Pinpoint the cell where the given text exists, returning its (x, y) midpoint coordinate. 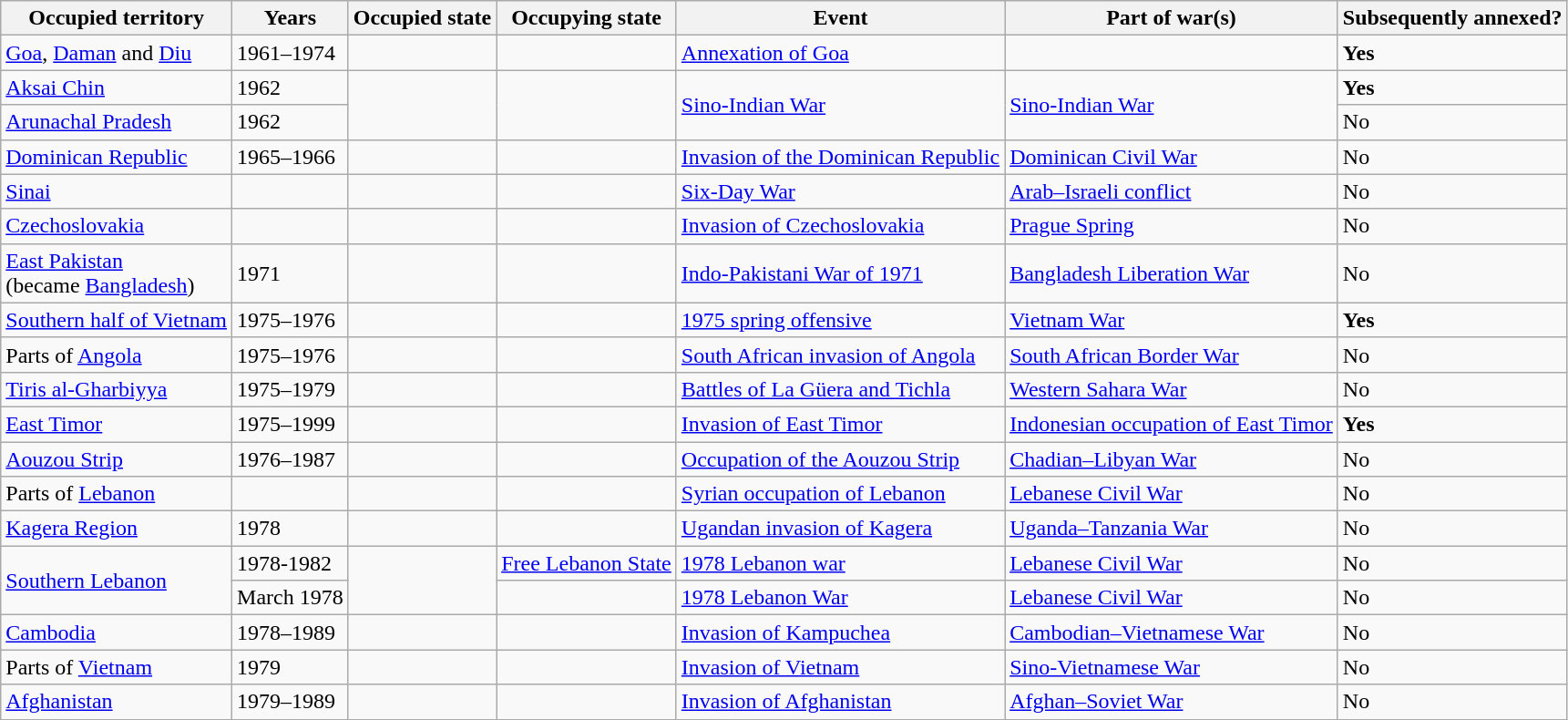
Indonesian occupation of East Timor (1172, 424)
Years (291, 18)
Occupation of the Aouzou Strip (840, 458)
Aouzou Strip (117, 458)
Parts of Vietnam (117, 667)
Battles of La Güera and Tichla (840, 389)
Southern Lebanon (117, 581)
South African Border War (1172, 355)
Tiris al-Gharbiyya (117, 389)
Part of war(s) (1172, 18)
Bangladesh Liberation War (1172, 273)
Sinai (117, 191)
Occupying state (587, 18)
1971 (291, 273)
Sino-Vietnamese War (1172, 667)
Goa, Daman and Diu (117, 53)
Chadian–Libyan War (1172, 458)
Ugandan invasion of Kagera (840, 529)
Afghanistan (117, 702)
Kagera Region (117, 529)
East Pakistan(became Bangladesh) (117, 273)
Dominican Republic (117, 157)
Aksai Chin (117, 87)
1978 Lebanon war (840, 563)
March 1978 (291, 598)
South African invasion of Angola (840, 355)
1975 spring offensive (840, 320)
Invasion of Kampuchea (840, 633)
Invasion of the Dominican Republic (840, 157)
1976–1987 (291, 458)
Invasion of Afghanistan (840, 702)
1978-1982 (291, 563)
Uganda–Tanzania War (1172, 529)
Occupied territory (117, 18)
Invasion of Vietnam (840, 667)
Arab–Israeli conflict (1172, 191)
Southern half of Vietnam (117, 320)
Cambodia (117, 633)
East Timor (117, 424)
1978–1989 (291, 633)
1961–1974 (291, 53)
Prague Spring (1172, 226)
Event (840, 18)
1975–1999 (291, 424)
1965–1966 (291, 157)
Afghan–Soviet War (1172, 702)
Parts of Angola (117, 355)
Annexation of Goa (840, 53)
Western Sahara War (1172, 389)
Invasion of Czechoslovakia (840, 226)
Free Lebanon State (587, 563)
Arunachal Pradesh (117, 122)
1979 (291, 667)
Syrian occupation of Lebanon (840, 494)
1978 (291, 529)
1978 Lebanon War (840, 598)
1979–1989 (291, 702)
Subsequently annexed? (1452, 18)
Czechoslovakia (117, 226)
Cambodian–Vietnamese War (1172, 633)
Dominican Civil War (1172, 157)
Occupied state (422, 18)
Six-Day War (840, 191)
Parts of Lebanon (117, 494)
Vietnam War (1172, 320)
Invasion of East Timor (840, 424)
Indo-Pakistani War of 1971 (840, 273)
1975–1979 (291, 389)
